Pinpoint the cell where the given text exists, returning its [X, Y] midpoint coordinate. 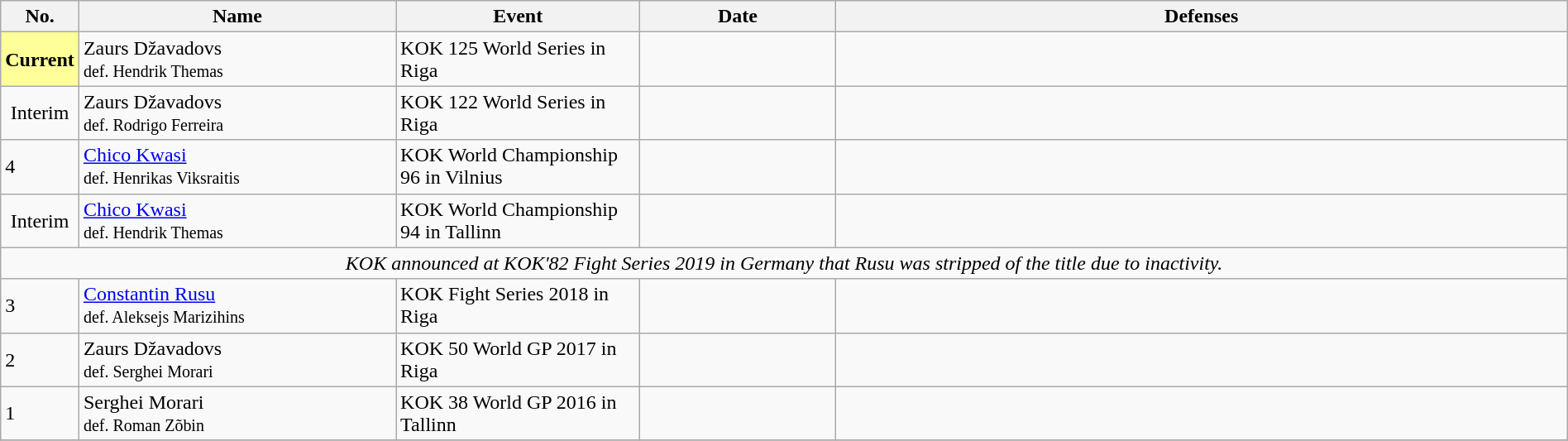
Chico Kwasi def. Henrikas Viksraitis [237, 167]
KOK World Championship 94 in Tallinn [518, 220]
4 [40, 167]
Event [518, 17]
Date [738, 17]
KOK 122 World Series in Riga [518, 113]
KOK 38 World GP 2016 in Tallinn [518, 414]
Defenses [1201, 17]
Name [237, 17]
KOK Fight Series 2018 in Riga [518, 306]
1 [40, 414]
Constantin Rusu def. Aleksejs Marizihins [237, 306]
Zaurs Džavadovs def. Serghei Morari [237, 359]
Zaurs Džavadovs def. Rodrigo Ferreira [237, 113]
KOK announced at KOK'82 Fight Series 2019 in Germany that Rusu was stripped of the title due to inactivity. [784, 263]
Chico Kwasi def. Hendrik Themas [237, 220]
KOK 50 World GP 2017 in Riga [518, 359]
KOK 125 World Series in Riga [518, 60]
Zaurs Džavadovs def. Hendrik Themas [237, 60]
No. [40, 17]
Current [40, 60]
KOK World Championship 96 in Vilnius [518, 167]
2 [40, 359]
Serghei Morari def. Roman Zõbin [237, 414]
3 [40, 306]
